Return [X, Y] of the center of cell containing provided text 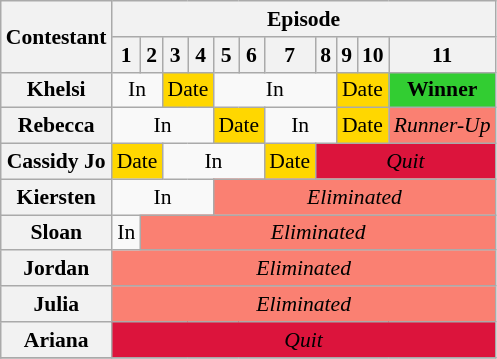
Episode [304, 19]
8 [326, 55]
Julia [56, 304]
Khelsi [56, 90]
7 [290, 55]
Cassidy Jo [56, 162]
Rebecca [56, 126]
2 [152, 55]
Runner-Up [442, 126]
4 [200, 55]
Winner [442, 90]
Contestant [56, 36]
10 [373, 55]
6 [252, 55]
9 [346, 55]
11 [442, 55]
Sloan [56, 233]
3 [174, 55]
1 [126, 55]
Jordan [56, 269]
5 [226, 55]
Kiersten [56, 197]
Ariana [56, 340]
